Extract the (x, y) coordinate from the center of the cell holding the provided text.  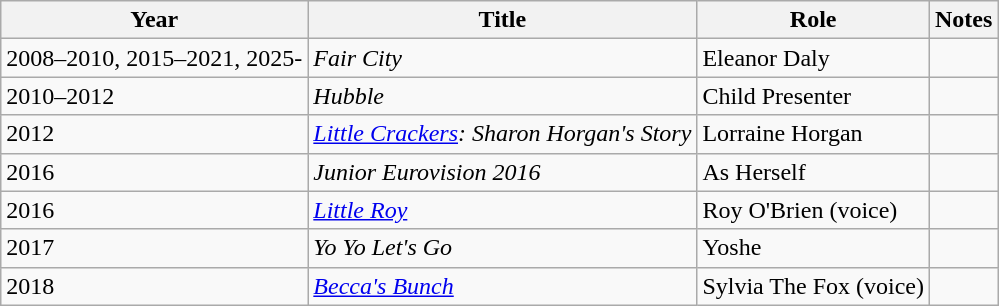
Lorraine Horgan (814, 134)
Title (502, 20)
2008–2010, 2015–2021, 2025- (154, 58)
As Herself (814, 172)
Sylvia The Fox (voice) (814, 286)
Child Presenter (814, 96)
Year (154, 20)
2017 (154, 248)
Notes (963, 20)
Eleanor Daly (814, 58)
Roy O'Brien (voice) (814, 210)
2010–2012 (154, 96)
Fair City (502, 58)
Junior Eurovision 2016 (502, 172)
2012 (154, 134)
2018 (154, 286)
Yo Yo Let's Go (502, 248)
Hubble (502, 96)
Becca's Bunch (502, 286)
Yoshe (814, 248)
Little Crackers: Sharon Horgan's Story (502, 134)
Little Roy (502, 210)
Role (814, 20)
